Pinpoint the cell where the given text exists, returning its (X, Y) midpoint coordinate. 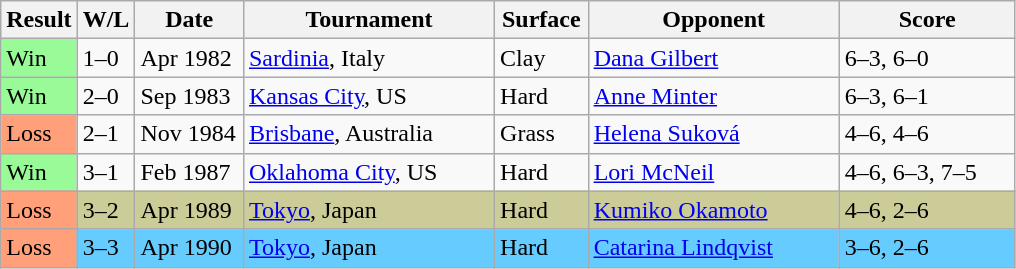
1–0 (106, 58)
3–1 (106, 172)
Clay (542, 58)
Result (39, 20)
4–6, 2–6 (927, 210)
Catarina Lindqvist (714, 248)
Apr 1989 (190, 210)
Nov 1984 (190, 134)
Sep 1983 (190, 96)
2–1 (106, 134)
4–6, 6–3, 7–5 (927, 172)
Kumiko Okamoto (714, 210)
W/L (106, 20)
Surface (542, 20)
6–3, 6–0 (927, 58)
3–3 (106, 248)
Grass (542, 134)
Apr 1990 (190, 248)
2–0 (106, 96)
Lori McNeil (714, 172)
3–2 (106, 210)
6–3, 6–1 (927, 96)
Anne Minter (714, 96)
Apr 1982 (190, 58)
Helena Suková (714, 134)
Sardinia, Italy (368, 58)
Tournament (368, 20)
Kansas City, US (368, 96)
Brisbane, Australia (368, 134)
Score (927, 20)
Opponent (714, 20)
Dana Gilbert (714, 58)
Oklahoma City, US (368, 172)
4–6, 4–6 (927, 134)
Feb 1987 (190, 172)
Date (190, 20)
3–6, 2–6 (927, 248)
